Determine the [x, y] coordinate at the center of the cell enclosing the given text.  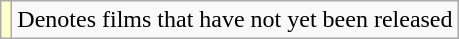
Denotes films that have not yet been released [235, 20]
